Find where the given text appears and provide that cell's center as [x, y] coordinate. 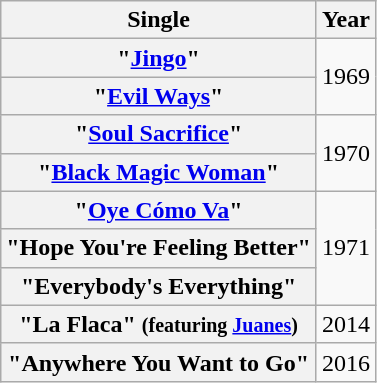
"Jingo" [159, 58]
"Everybody's Everything" [159, 286]
1970 [346, 153]
"Anywhere You Want to Go" [159, 362]
"La Flaca" (featuring Juanes) [159, 324]
"Black Magic Woman" [159, 172]
"Hope You're Feeling Better" [159, 248]
2014 [346, 324]
"Soul Sacrifice" [159, 134]
Single [159, 20]
"Oye Cómo Va" [159, 210]
1971 [346, 248]
2016 [346, 362]
1969 [346, 77]
"Evil Ways" [159, 96]
Year [346, 20]
